Search for the cell housing the specified text and yield its (x, y) center coordinate. 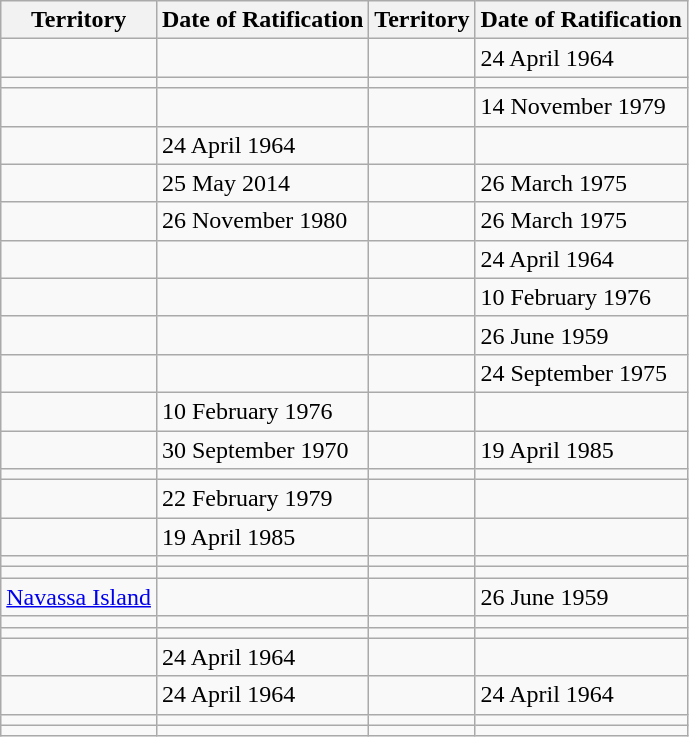
22 February 1979 (262, 499)
25 May 2014 (262, 183)
Navassa Island (79, 597)
26 November 1980 (262, 221)
14 November 1979 (581, 107)
30 September 1970 (262, 449)
24 September 1975 (581, 373)
